Provide the (x, y) coordinate of the cell's center where the given text is located.  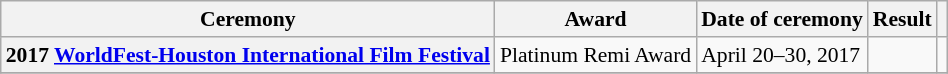
Award (596, 19)
Result (902, 19)
April 20–30, 2017 (782, 55)
Platinum Remi Award (596, 55)
Date of ceremony (782, 19)
Ceremony (248, 19)
2017 WorldFest-Houston International Film Festival (248, 55)
